Search for the cell housing the specified text and yield its (X, Y) center coordinate. 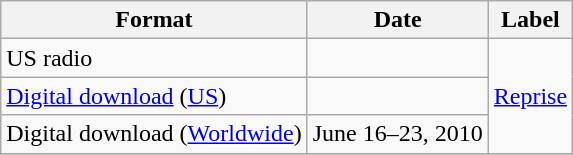
Label (530, 20)
Digital download (Worldwide) (154, 134)
Reprise (530, 96)
Date (398, 20)
June 16–23, 2010 (398, 134)
Digital download (US) (154, 96)
Format (154, 20)
US radio (154, 58)
